Search for the cell housing the specified text and yield its (x, y) center coordinate. 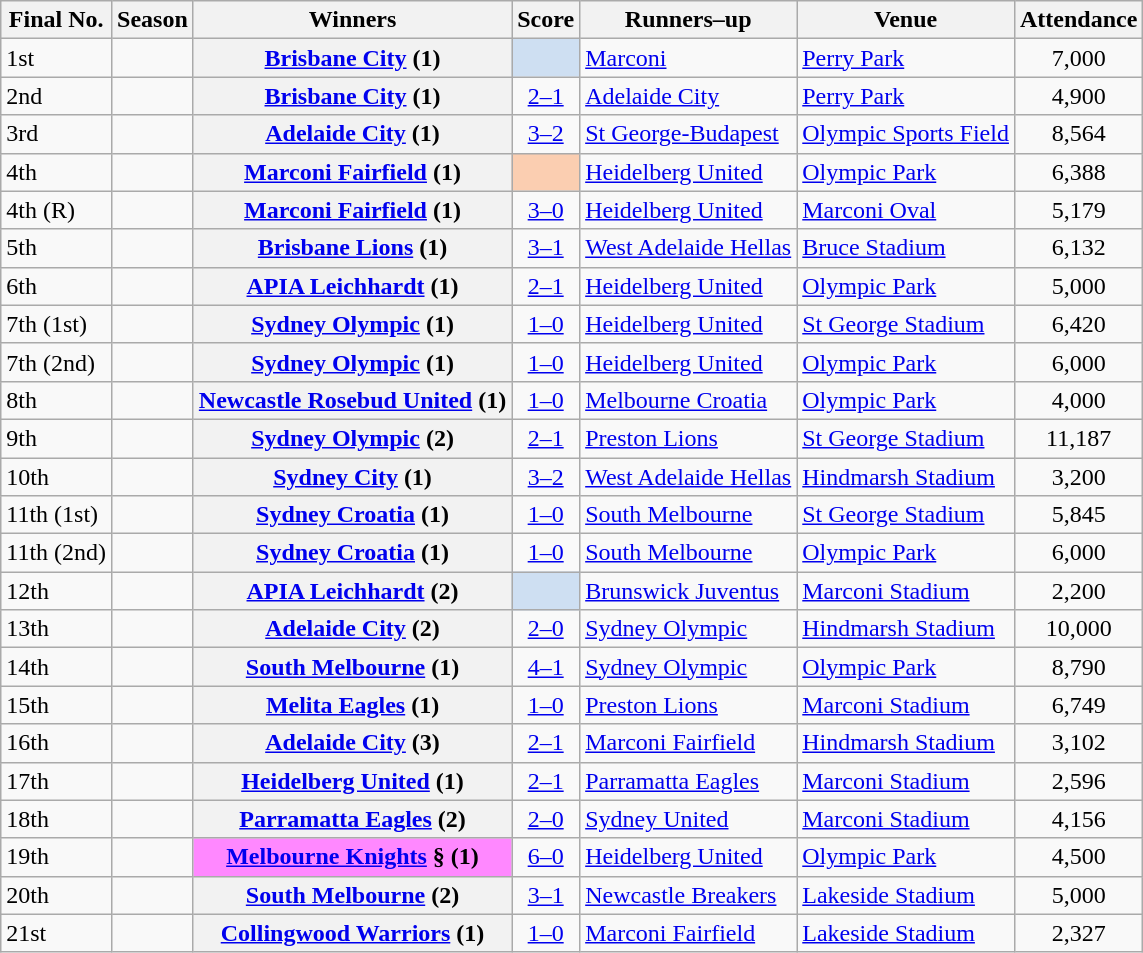
Adelaide City (688, 96)
Parramatta Eagles (2) (352, 819)
20th (56, 895)
6–0 (546, 857)
Sydney City (1) (352, 477)
Brunswick Juventus (688, 591)
4th (R) (56, 210)
2,327 (1078, 933)
6,388 (1078, 172)
4,900 (1078, 96)
5,179 (1078, 210)
16th (56, 743)
Newcastle Rosebud United (1) (352, 400)
5,845 (1078, 515)
6,420 (1078, 324)
Collingwood Warriors (1) (352, 933)
2,596 (1078, 781)
4–1 (546, 667)
South Melbourne (1) (352, 667)
APIA Leichhardt (2) (352, 591)
Adelaide City (1) (352, 134)
St George-Budapest (688, 134)
11,187 (1078, 438)
Score (546, 20)
3rd (56, 134)
2nd (56, 96)
8,564 (1078, 134)
6th (56, 286)
Newcastle Breakers (688, 895)
21st (56, 933)
Runners–up (688, 20)
8th (56, 400)
Melita Eagles (1) (352, 705)
10,000 (1078, 629)
3,200 (1078, 477)
Adelaide City (3) (352, 743)
1st (56, 58)
15th (56, 705)
6,749 (1078, 705)
3,102 (1078, 743)
4,500 (1078, 857)
Bruce Stadium (906, 248)
8,790 (1078, 667)
Venue (906, 20)
6,132 (1078, 248)
13th (56, 629)
Adelaide City (2) (352, 629)
APIA Leichhardt (1) (352, 286)
Brisbane Lions (1) (352, 248)
South Melbourne (2) (352, 895)
7th (1st) (56, 324)
5th (56, 248)
Final No. (56, 20)
Attendance (1078, 20)
Sydney Olympic (2) (352, 438)
11th (2nd) (56, 553)
Marconi (688, 58)
Season (153, 20)
18th (56, 819)
4th (56, 172)
9th (56, 438)
14th (56, 667)
Olympic Sports Field (906, 134)
Melbourne Knights § (1) (352, 857)
19th (56, 857)
11th (1st) (56, 515)
7,000 (1078, 58)
Sydney United (688, 819)
Parramatta Eagles (688, 781)
17th (56, 781)
12th (56, 591)
7th (2nd) (56, 362)
Melbourne Croatia (688, 400)
Heidelberg United (1) (352, 781)
4,000 (1078, 400)
2,200 (1078, 591)
3–0 (546, 210)
Winners (352, 20)
Marconi Oval (906, 210)
4,156 (1078, 819)
10th (56, 477)
